Search for the cell housing the specified text and yield its [x, y] center coordinate. 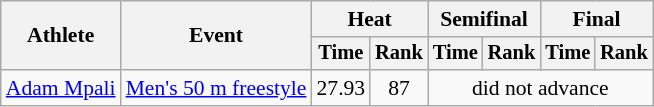
27.93 [340, 88]
Semifinal [484, 19]
Heat [369, 19]
87 [399, 88]
Event [216, 36]
Athlete [61, 36]
did not advance [540, 88]
Men's 50 m freestyle [216, 88]
Adam Mpali [61, 88]
Final [596, 19]
